Extract the [X, Y] coordinate from the center of the cell holding the provided text.  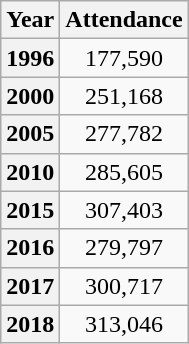
2000 [30, 96]
2017 [30, 286]
251,168 [124, 96]
307,403 [124, 210]
177,590 [124, 58]
285,605 [124, 172]
2015 [30, 210]
2005 [30, 134]
313,046 [124, 324]
2016 [30, 248]
277,782 [124, 134]
2010 [30, 172]
1996 [30, 58]
Attendance [124, 20]
300,717 [124, 286]
2018 [30, 324]
Year [30, 20]
279,797 [124, 248]
